For the text-containing cell, return its midpoint in (x, y) coordinate format. 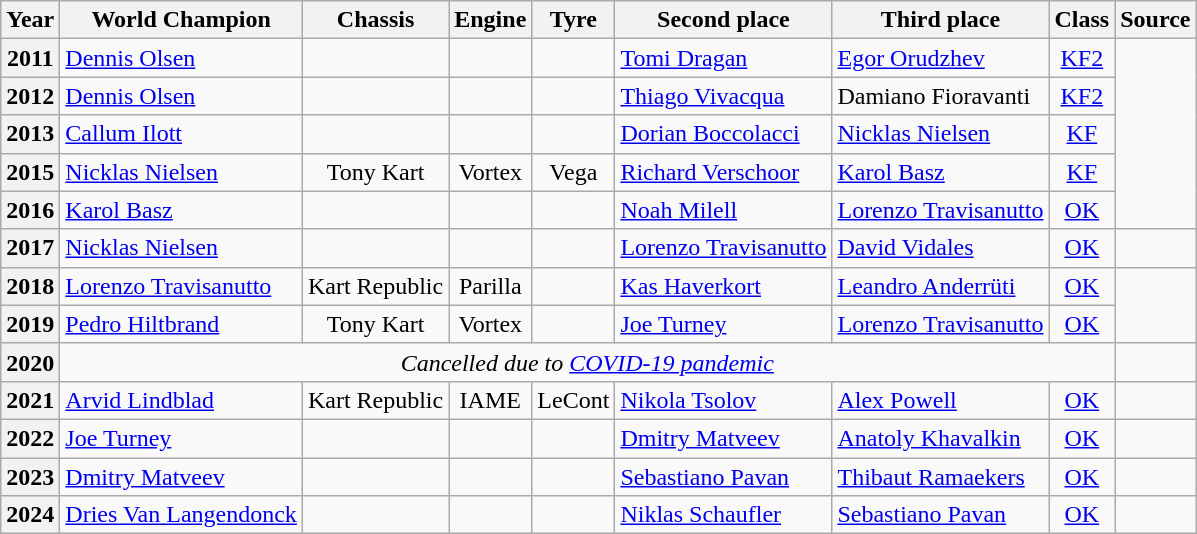
Dorian Boccolacci (724, 134)
Egor Orudzhev (940, 58)
2021 (30, 400)
2017 (30, 248)
Arvid Lindblad (182, 400)
David Vidales (940, 248)
Source (1156, 20)
Niklas Schaufler (724, 515)
Kas Haverkort (724, 286)
Tomi Dragan (724, 58)
Anatoly Khavalkin (940, 438)
Second place (724, 20)
2013 (30, 134)
Dries Van Langendonck (182, 515)
Thibaut Ramaekers (940, 477)
Vega (574, 172)
Tyre (574, 20)
Year (30, 20)
Leandro Anderrüti (940, 286)
2016 (30, 210)
2023 (30, 477)
World Champion (182, 20)
Engine (490, 20)
IAME (490, 400)
Noah Milell (724, 210)
2024 (30, 515)
Pedro Hiltbrand (182, 324)
2019 (30, 324)
LeCont (574, 400)
Third place (940, 20)
Class (1082, 20)
Chassis (375, 20)
2011 (30, 58)
Nikola Tsolov (724, 400)
Richard Verschoor (724, 172)
Cancelled due to COVID-19 pandemic (588, 362)
Alex Powell (940, 400)
2020 (30, 362)
2012 (30, 96)
Parilla (490, 286)
2015 (30, 172)
2018 (30, 286)
2022 (30, 438)
Callum Ilott (182, 134)
Damiano Fioravanti (940, 96)
Thiago Vivacqua (724, 96)
